Capture the cell that displays the provided text and extract its (X, Y) central coordinate. 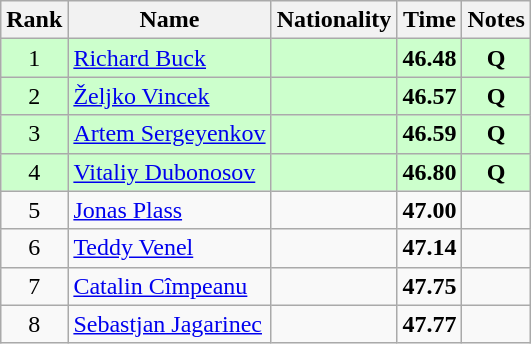
47.75 (430, 286)
1 (34, 58)
46.80 (430, 172)
Name (170, 20)
47.00 (430, 210)
4 (34, 172)
Time (430, 20)
Rank (34, 20)
47.14 (430, 248)
46.57 (430, 96)
5 (34, 210)
Vitaliy Dubonosov (170, 172)
8 (34, 324)
Sebastjan Jagarinec (170, 324)
6 (34, 248)
Catalin Cîmpeanu (170, 286)
Artem Sergeyenkov (170, 134)
46.59 (430, 134)
Jonas Plass (170, 210)
Željko Vincek (170, 96)
Nationality (334, 20)
46.48 (430, 58)
Notes (496, 20)
3 (34, 134)
2 (34, 96)
47.77 (430, 324)
7 (34, 286)
Teddy Venel (170, 248)
Richard Buck (170, 58)
